Detect which cell encompasses the target text, then output its (x, y) center coordinate. 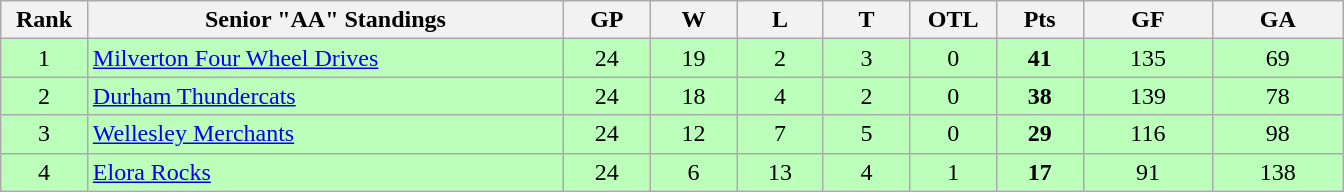
7 (780, 134)
41 (1040, 58)
78 (1278, 96)
Rank (44, 20)
38 (1040, 96)
69 (1278, 58)
116 (1148, 134)
GP (608, 20)
W (694, 20)
13 (780, 172)
GA (1278, 20)
OTL (954, 20)
17 (1040, 172)
98 (1278, 134)
18 (694, 96)
Milverton Four Wheel Drives (325, 58)
5 (866, 134)
29 (1040, 134)
135 (1148, 58)
139 (1148, 96)
Elora Rocks (325, 172)
GF (1148, 20)
138 (1278, 172)
T (866, 20)
Wellesley Merchants (325, 134)
Pts (1040, 20)
Senior "AA" Standings (325, 20)
L (780, 20)
6 (694, 172)
12 (694, 134)
19 (694, 58)
Durham Thundercats (325, 96)
91 (1148, 172)
